Pinpoint the cell where the given text exists, returning its [x, y] midpoint coordinate. 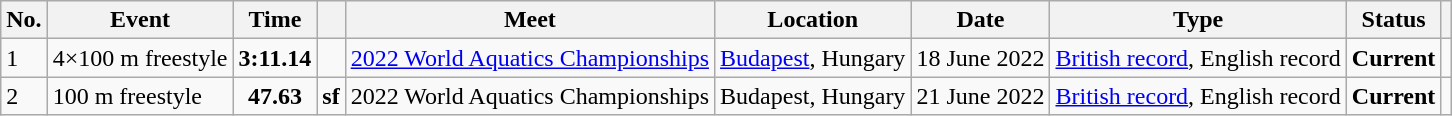
18 June 2022 [980, 58]
100 m freestyle [140, 96]
Type [1198, 20]
47.63 [275, 96]
Location [813, 20]
sf [331, 96]
Date [980, 20]
Status [1394, 20]
2 [24, 96]
Event [140, 20]
21 June 2022 [980, 96]
4×100 m freestyle [140, 58]
Time [275, 20]
3:11.14 [275, 58]
1 [24, 58]
No. [24, 20]
Meet [530, 20]
